From the cell containing the given text, extract its center point as (x, y) coordinate. 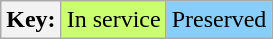
Key: (31, 20)
Preserved (219, 20)
In service (114, 20)
